Determine the [x, y] coordinate at the center of the cell enclosing the given text.  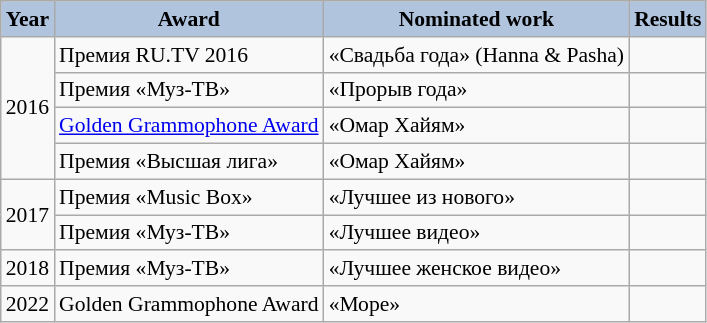
Results [668, 19]
«Лучшее женское видео» [477, 269]
Премия «Высшая лига» [189, 162]
«Лучшее из нового» [477, 197]
«Лучшее видео» [477, 233]
2017 [28, 214]
«Свадьба года» (Hanna & Pasha) [477, 55]
Award [189, 19]
«Прорыв года» [477, 90]
2022 [28, 304]
«Море» [477, 304]
Nominated work [477, 19]
2018 [28, 269]
2016 [28, 108]
Премия RU.TV 2016 [189, 55]
Премия «Music Box» [189, 197]
Year [28, 19]
